Pinpoint the cell where the given text exists, returning its (x, y) midpoint coordinate. 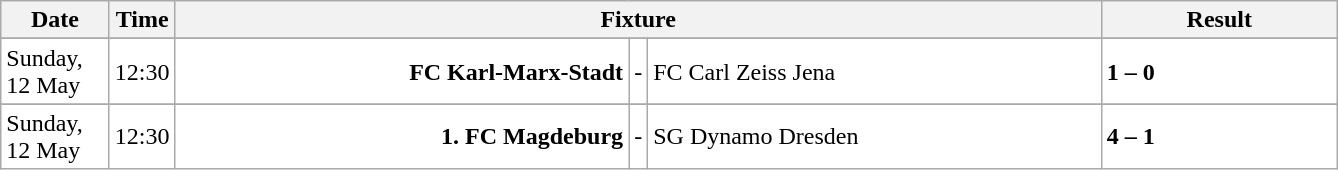
Date (56, 20)
Time (142, 20)
1 – 0 (1219, 72)
SG Dynamo Dresden (875, 136)
FC Carl Zeiss Jena (875, 72)
Result (1219, 20)
1. FC Magdeburg (402, 136)
Fixture (638, 20)
FC Karl-Marx-Stadt (402, 72)
4 – 1 (1219, 136)
